Output the [x, y] coordinate of the center of the cell containing the given text.  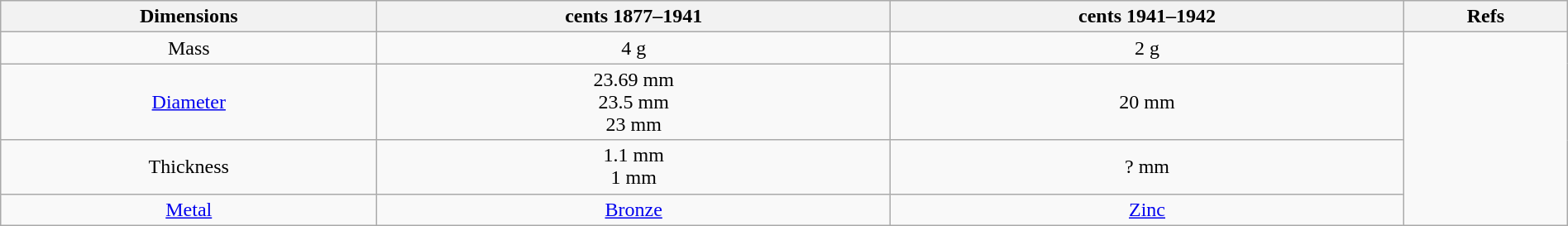
20 mm [1148, 102]
Bronze [633, 209]
? mm [1148, 167]
Zinc [1148, 209]
23.69 mm 23.5 mm 23 mm [633, 102]
2 g [1148, 48]
Dimensions [189, 17]
Diameter [189, 102]
1.1 mm 1 mm [633, 167]
Refs [1485, 17]
cents 1941–1942 [1148, 17]
4 g [633, 48]
Mass [189, 48]
Metal [189, 209]
Thickness [189, 167]
cents 1877–1941 [633, 17]
